Provide the [x, y] coordinate of the cell's center where the given text is located.  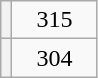
304 [55, 58]
315 [55, 20]
